Pinpoint the cell where the given text exists, returning its [X, Y] midpoint coordinate. 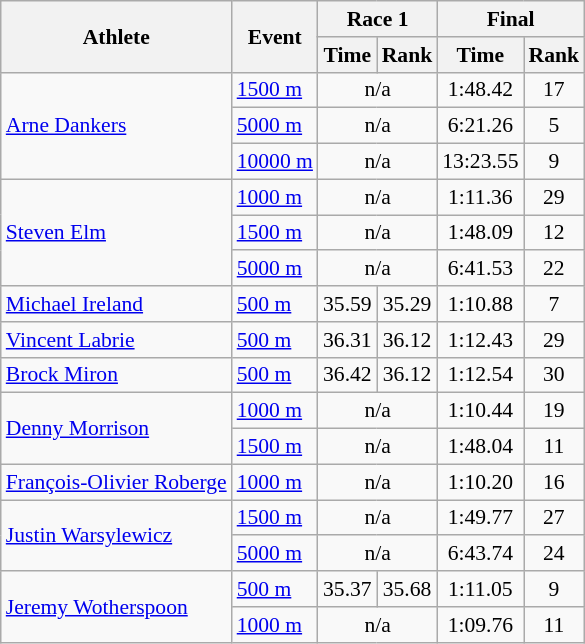
10000 m [275, 162]
27 [554, 518]
24 [554, 554]
1:10.44 [480, 411]
Steven Elm [116, 232]
Vincent Labrie [116, 340]
1:09.76 [480, 625]
Michael Ireland [116, 304]
6:41.53 [480, 269]
6:43.74 [480, 554]
35.68 [408, 589]
19 [554, 411]
Final [510, 19]
30 [554, 375]
13:23.55 [480, 162]
22 [554, 269]
1:11.36 [480, 197]
Brock Miron [116, 375]
36.31 [348, 340]
1:12.54 [480, 375]
17 [554, 90]
1:49.77 [480, 518]
Denny Morrison [116, 428]
35.59 [348, 304]
1:48.09 [480, 233]
5 [554, 126]
35.29 [408, 304]
François-Olivier Roberge [116, 482]
12 [554, 233]
Event [275, 36]
Arne Dankers [116, 126]
1:48.04 [480, 447]
Justin Warsylewicz [116, 536]
1:10.20 [480, 482]
1:11.05 [480, 589]
Jeremy Wotherspoon [116, 606]
1:48.42 [480, 90]
Race 1 [378, 19]
35.37 [348, 589]
7 [554, 304]
36.42 [348, 375]
1:10.88 [480, 304]
1:12.43 [480, 340]
16 [554, 482]
6:21.26 [480, 126]
Athlete [116, 36]
